Determine the (x, y) coordinate at the center of the cell enclosing the given text.  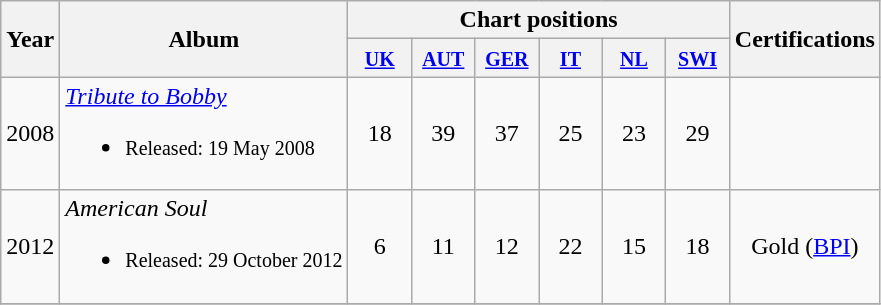
NL (634, 58)
11 (444, 246)
12 (507, 246)
SWI (698, 58)
Tribute to BobbyReleased: 19 May 2008 (204, 134)
23 (634, 134)
22 (571, 246)
6 (380, 246)
29 (698, 134)
Gold (BPI) (804, 246)
AUT (444, 58)
39 (444, 134)
American SoulReleased: 29 October 2012 (204, 246)
2008 (30, 134)
25 (571, 134)
37 (507, 134)
IT (571, 58)
GER (507, 58)
2012 (30, 246)
Chart positions (538, 20)
15 (634, 246)
Album (204, 39)
Certifications (804, 39)
UK (380, 58)
Year (30, 39)
